Provide the [X, Y] coordinate of the cell's center where the given text is located.  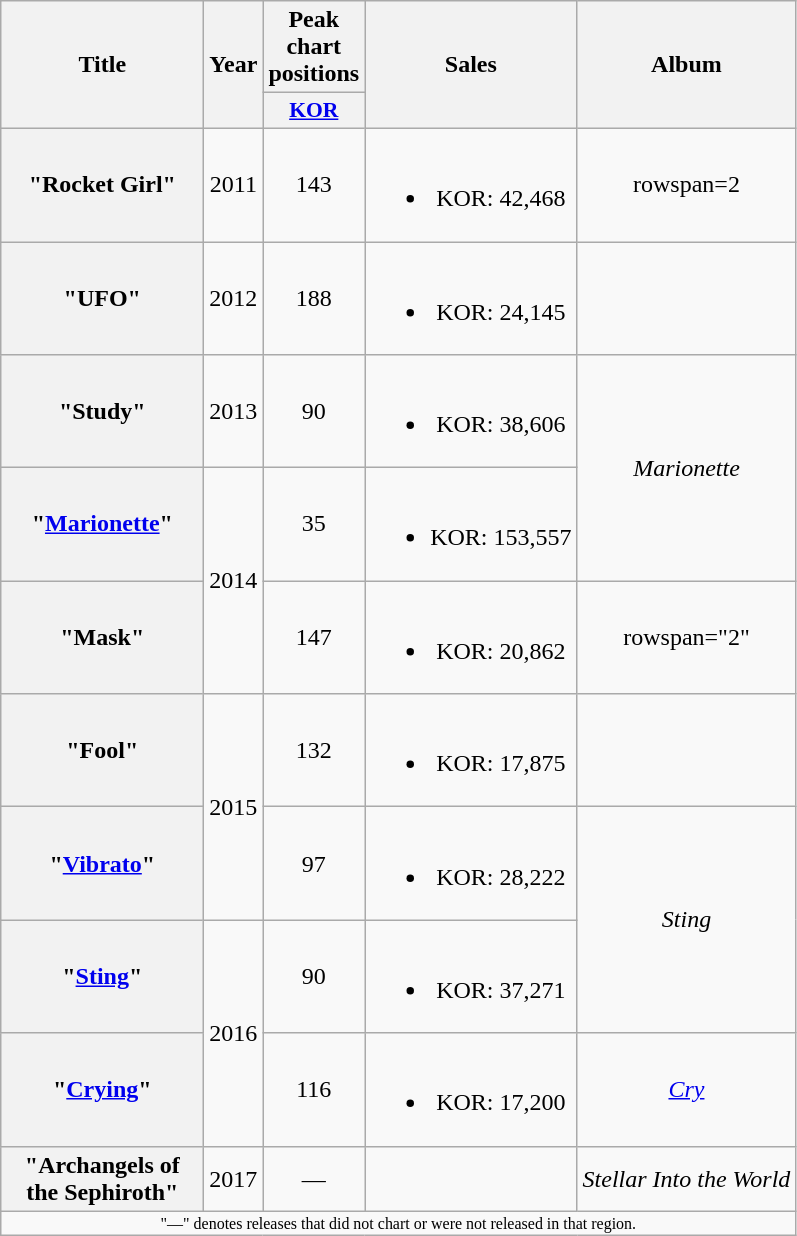
97 [314, 864]
"Crying" [102, 1090]
"Vibrato" [102, 864]
2015 [234, 807]
143 [314, 184]
— [314, 1178]
KOR [314, 111]
KOR: 24,145 [471, 298]
rowspan="2" [686, 638]
Sting [686, 920]
KOR: 17,875 [471, 750]
116 [314, 1090]
"Study" [102, 412]
"Marionette" [102, 524]
Title [102, 65]
"Sting" [102, 976]
KOR: 28,222 [471, 864]
KOR: 38,606 [471, 412]
2016 [234, 1033]
KOR: 37,271 [471, 976]
KOR: 17,200 [471, 1090]
Year [234, 65]
Peak chart positions [314, 47]
188 [314, 298]
KOR: 153,557 [471, 524]
"Fool" [102, 750]
KOR: 20,862 [471, 638]
2011 [234, 184]
Sales [471, 65]
KOR: 42,468 [471, 184]
"—" denotes releases that did not chart or were not released in that region. [398, 1223]
Cry [686, 1090]
rowspan=2 [686, 184]
2014 [234, 581]
147 [314, 638]
Marionette [686, 468]
2017 [234, 1178]
"UFO" [102, 298]
"Archangels of the Sephiroth" [102, 1178]
132 [314, 750]
2013 [234, 412]
Album [686, 65]
2012 [234, 298]
"Rocket Girl" [102, 184]
"Mask" [102, 638]
35 [314, 524]
Stellar Into the World [686, 1178]
